Find where the given text appears and provide that cell's center as [x, y] coordinate. 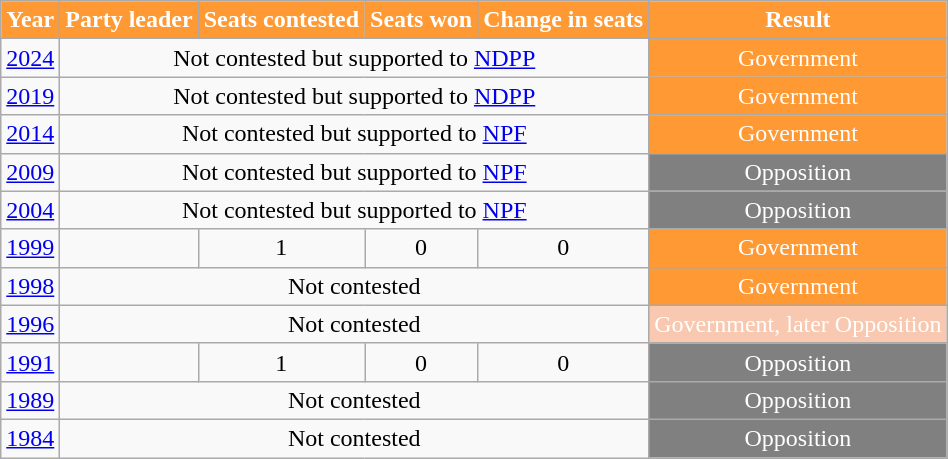
2019 [30, 96]
1991 [30, 362]
Seats won [422, 20]
2024 [30, 58]
1996 [30, 324]
2014 [30, 134]
2004 [30, 210]
Change in seats [564, 20]
1989 [30, 400]
1998 [30, 286]
Party leader [129, 20]
Seats contested [281, 20]
Year [30, 20]
Government, later Opposition [798, 324]
2009 [30, 172]
1999 [30, 248]
Result [798, 20]
1984 [30, 438]
